Scan for the cell matching the given text and deliver its (x, y) coordinate at center. 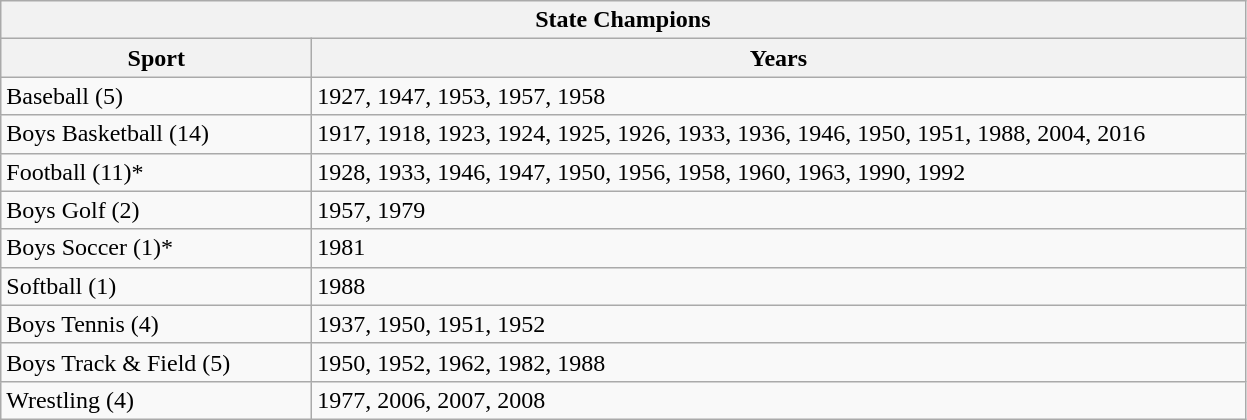
Boys Basketball (14) (156, 134)
Football (11)* (156, 172)
Softball (1) (156, 286)
Boys Golf (2) (156, 210)
1957, 1979 (778, 210)
1950, 1952, 1962, 1982, 1988 (778, 362)
1927, 1947, 1953, 1957, 1958 (778, 96)
Boys Tennis (4) (156, 324)
Sport (156, 58)
1977, 2006, 2007, 2008 (778, 400)
1981 (778, 248)
1988 (778, 286)
Wrestling (4) (156, 400)
State Champions (623, 20)
Years (778, 58)
Boys Soccer (1)* (156, 248)
1917, 1918, 1923, 1924, 1925, 1926, 1933, 1936, 1946, 1950, 1951, 1988, 2004, 2016 (778, 134)
1928, 1933, 1946, 1947, 1950, 1956, 1958, 1960, 1963, 1990, 1992 (778, 172)
Baseball (5) (156, 96)
Boys Track & Field (5) (156, 362)
1937, 1950, 1951, 1952 (778, 324)
